Return [X, Y] of the center of cell containing provided text 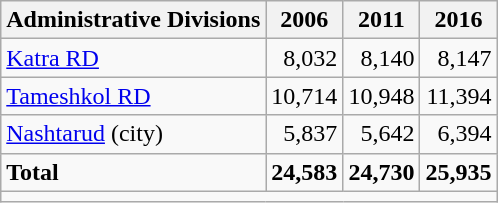
5,837 [304, 134]
25,935 [458, 172]
24,583 [304, 172]
10,948 [382, 96]
8,147 [458, 58]
Total [134, 172]
Tameshkol RD [134, 96]
8,140 [382, 58]
Administrative Divisions [134, 20]
Nashtarud (city) [134, 134]
2016 [458, 20]
6,394 [458, 134]
11,394 [458, 96]
10,714 [304, 96]
2011 [382, 20]
Katra RD [134, 58]
2006 [304, 20]
8,032 [304, 58]
24,730 [382, 172]
5,642 [382, 134]
